Identify which cell holds the provided text, then report its (X, Y) central coordinate. 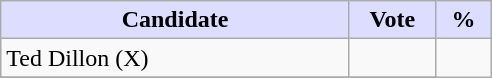
% (463, 20)
Vote (392, 20)
Ted Dillon (X) (176, 58)
Candidate (176, 20)
